Search for the cell housing the specified text and yield its (x, y) center coordinate. 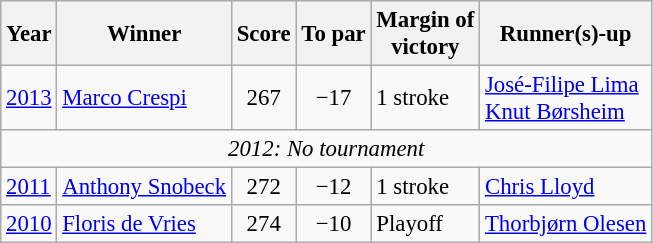
2010 (29, 224)
Anthony Snobeck (144, 187)
2011 (29, 187)
Chris Lloyd (566, 187)
−10 (334, 224)
Margin ofvictory (426, 34)
Runner(s)-up (566, 34)
José-Filipe Lima Knut Børsheim (566, 98)
274 (264, 224)
2013 (29, 98)
−17 (334, 98)
To par (334, 34)
Score (264, 34)
−12 (334, 187)
267 (264, 98)
Year (29, 34)
Floris de Vries (144, 224)
Playoff (426, 224)
Marco Crespi (144, 98)
Winner (144, 34)
2012: No tournament (326, 149)
Thorbjørn Olesen (566, 224)
272 (264, 187)
